Capture the cell that displays the provided text and extract its [X, Y] central coordinate. 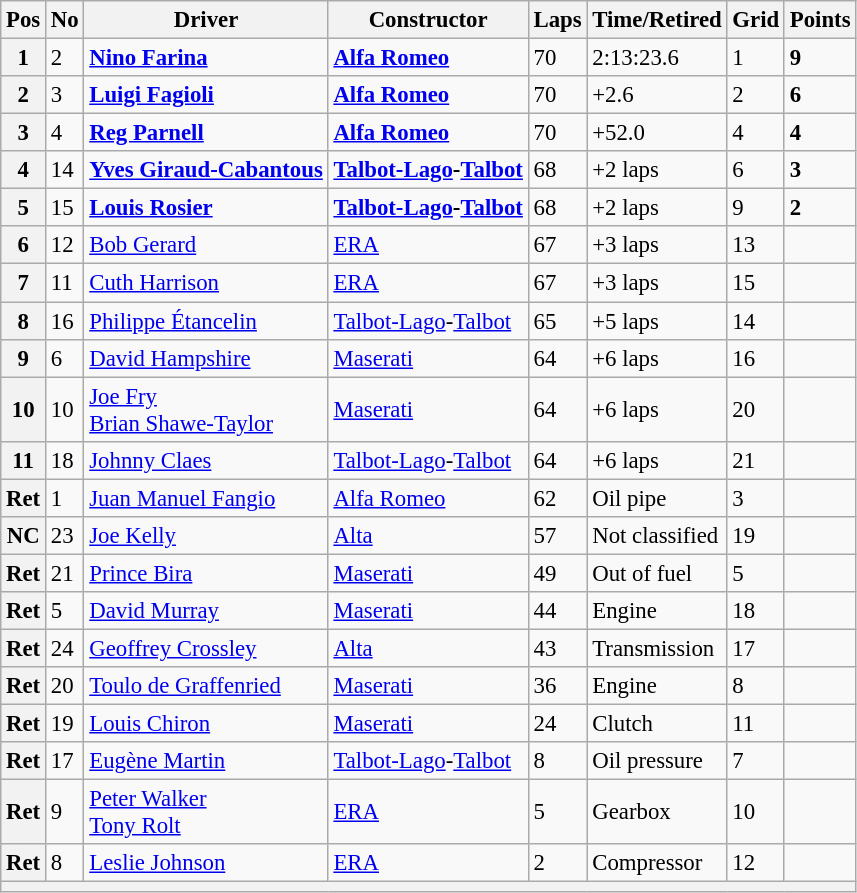
Clutch [657, 724]
Transmission [657, 648]
Points [820, 20]
David Hampshire [206, 358]
Time/Retired [657, 20]
Pos [24, 20]
+5 laps [657, 321]
65 [558, 321]
44 [558, 611]
Toulo de Graffenried [206, 686]
Yves Giraud-Cabantous [206, 170]
Not classified [657, 536]
Peter Walker Tony Rolt [206, 812]
62 [558, 498]
No [65, 20]
David Murray [206, 611]
43 [558, 648]
49 [558, 573]
13 [756, 245]
Bob Gerard [206, 245]
Driver [206, 20]
Luigi Fagioli [206, 95]
Juan Manuel Fangio [206, 498]
2:13:23.6 [657, 58]
Louis Chiron [206, 724]
Constructor [428, 20]
NC [24, 536]
Reg Parnell [206, 133]
Laps [558, 20]
Philippe Étancelin [206, 321]
Leslie Johnson [206, 863]
Prince Bira [206, 573]
57 [558, 536]
Eugène Martin [206, 761]
23 [65, 536]
Oil pipe [657, 498]
Geoffrey Crossley [206, 648]
Compressor [657, 863]
Joe Kelly [206, 536]
Cuth Harrison [206, 283]
Joe Fry Brian Shawe-Taylor [206, 410]
Out of fuel [657, 573]
Johnny Claes [206, 460]
36 [558, 686]
Gearbox [657, 812]
Nino Farina [206, 58]
Oil pressure [657, 761]
Grid [756, 20]
+2.6 [657, 95]
+52.0 [657, 133]
Louis Rosier [206, 208]
